Search for the cell housing the specified text and yield its [x, y] center coordinate. 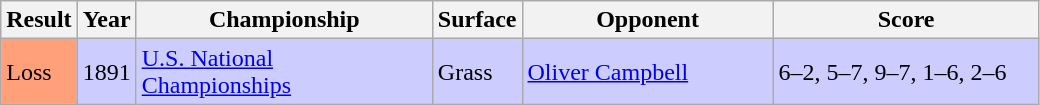
Grass [477, 72]
U.S. National Championships [284, 72]
1891 [106, 72]
Score [906, 20]
Year [106, 20]
Championship [284, 20]
Surface [477, 20]
Result [39, 20]
6–2, 5–7, 9–7, 1–6, 2–6 [906, 72]
Oliver Campbell [648, 72]
Opponent [648, 20]
Loss [39, 72]
